Identify which cell holds the provided text, then report its (x, y) central coordinate. 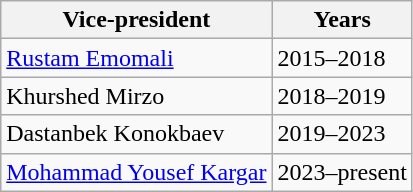
2023–present (342, 172)
2018–2019 (342, 96)
Mohammad Yousef Kargar (136, 172)
Vice-president (136, 20)
Years (342, 20)
2019–2023 (342, 134)
Khurshed Mirzo (136, 96)
Rustam Emomali (136, 58)
Dastanbek Konokbaev (136, 134)
2015–2018 (342, 58)
